Scan for the cell matching the given text and deliver its [x, y] coordinate at center. 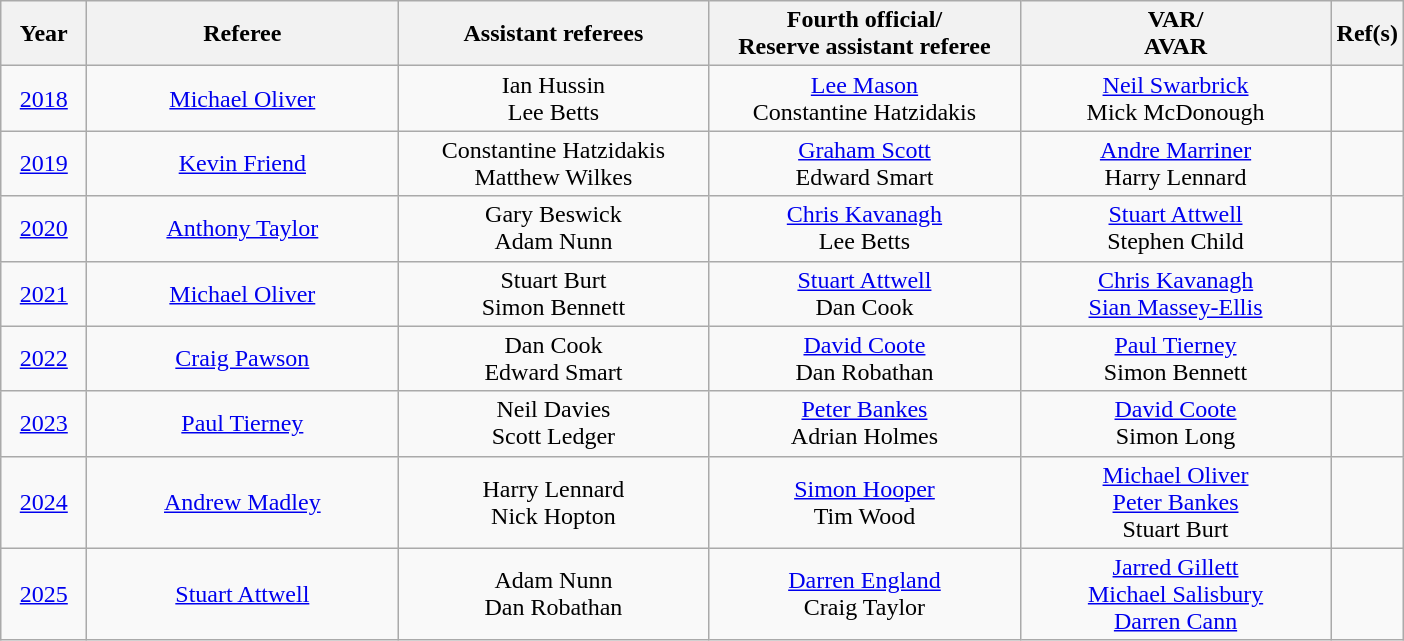
Gary BeswickAdam Nunn [554, 228]
Chris KavanaghSian Massey-Ellis [1176, 294]
Peter BankesAdrian Holmes [864, 424]
Stuart Attwell [242, 594]
Darren EnglandCraig Taylor [864, 594]
2022 [44, 358]
Kevin Friend [242, 164]
Neil DaviesScott Ledger [554, 424]
2019 [44, 164]
Stuart BurtSimon Bennett [554, 294]
2020 [44, 228]
Fourth official/Reserve assistant referee [864, 34]
Constantine HatzidakisMatthew Wilkes [554, 164]
Lee MasonConstantine Hatzidakis [864, 98]
Simon HooperTim Wood [864, 502]
Andrew Madley [242, 502]
Andre MarrinerHarry Lennard [1176, 164]
Ref(s) [1367, 34]
Stuart AttwellStephen Child [1176, 228]
Chris KavanaghLee Betts [864, 228]
David CooteDan Robathan [864, 358]
Dan CookEdward Smart [554, 358]
Paul Tierney [242, 424]
Paul TierneySimon Bennett [1176, 358]
Harry LennardNick Hopton [554, 502]
2023 [44, 424]
Anthony Taylor [242, 228]
VAR/AVAR [1176, 34]
Graham ScottEdward Smart [864, 164]
Ian HussinLee Betts [554, 98]
Year [44, 34]
Referee [242, 34]
David CooteSimon Long [1176, 424]
Neil SwarbrickMick McDonough [1176, 98]
2021 [44, 294]
2018 [44, 98]
Michael OliverPeter BankesStuart Burt [1176, 502]
Stuart AttwellDan Cook [864, 294]
Adam NunnDan Robathan [554, 594]
Jarred GillettMichael SalisburyDarren Cann [1176, 594]
Craig Pawson [242, 358]
2025 [44, 594]
Assistant referees [554, 34]
2024 [44, 502]
